Extract the [x, y] coordinate from the center of the cell holding the provided text.  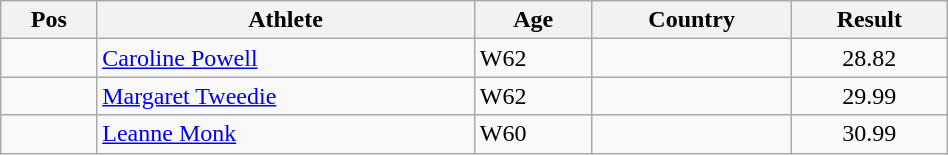
Athlete [286, 20]
28.82 [869, 58]
Country [692, 20]
W60 [533, 134]
Caroline Powell [286, 58]
Pos [49, 20]
29.99 [869, 96]
Result [869, 20]
Leanne Monk [286, 134]
Age [533, 20]
30.99 [869, 134]
Margaret Tweedie [286, 96]
